Find where the given text appears and provide that cell's center as [X, Y] coordinate. 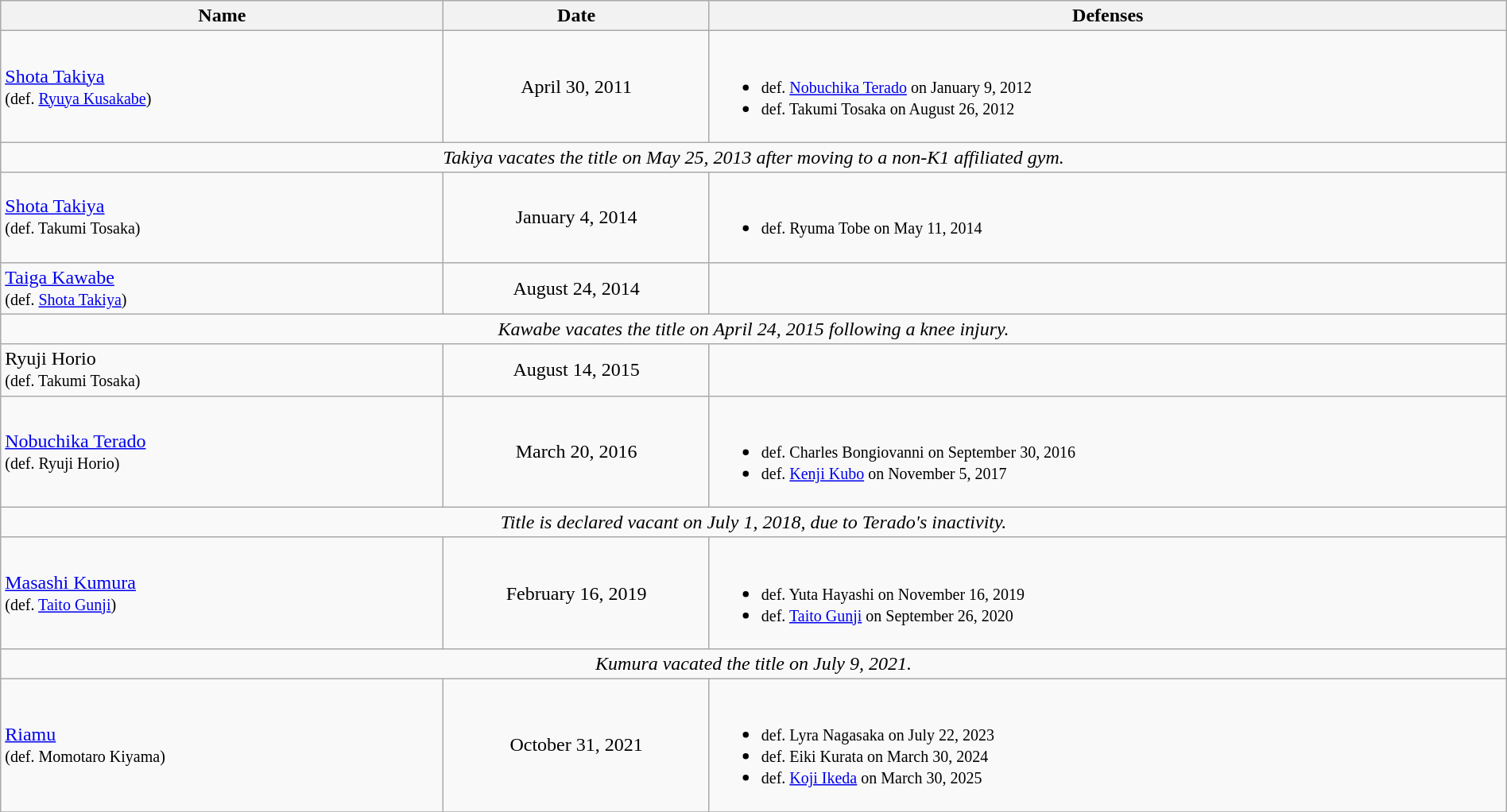
Shota Takiya (def. Takumi Tosaka) [223, 218]
October 31, 2021 [576, 745]
def. Lyra Nagasaka on July 22, 2023def. Eiki Kurata on March 30, 2024def. Koji Ikeda on March 30, 2025 [1108, 745]
Name [223, 16]
Taiga Kawabe (def. Shota Takiya) [223, 288]
August 14, 2015 [576, 370]
Masashi Kumura (def. Taito Gunji) [223, 593]
def. Nobuchika Terado on January 9, 2012def. Takumi Tosaka on August 26, 2012 [1108, 87]
April 30, 2011 [576, 87]
Kumura vacated the title on July 9, 2021. [753, 663]
Kawabe vacates the title on April 24, 2015 following a knee injury. [753, 329]
January 4, 2014 [576, 218]
Shota Takiya (def. Ryuya Kusakabe) [223, 87]
Nobuchika Terado (def. Ryuji Horio) [223, 451]
Defenses [1108, 16]
March 20, 2016 [576, 451]
Ryuji Horio (def. Takumi Tosaka) [223, 370]
February 16, 2019 [576, 593]
Riamu (def. Momotaro Kiyama) [223, 745]
def. Ryuma Tobe on May 11, 2014 [1108, 218]
Takiya vacates the title on May 25, 2013 after moving to a non-K1 affiliated gym. [753, 157]
August 24, 2014 [576, 288]
Date [576, 16]
def. Yuta Hayashi on November 16, 2019def. Taito Gunji on September 26, 2020 [1108, 593]
def. Charles Bongiovanni on September 30, 2016def. Kenji Kubo on November 5, 2017 [1108, 451]
Title is declared vacant on July 1, 2018, due to Terado's inactivity. [753, 522]
